Output the (x, y) coordinate of the center of the cell containing the given text.  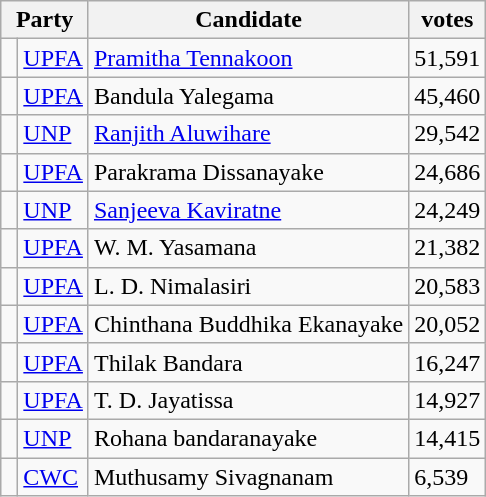
24,249 (448, 210)
Rohana bandaranayake (248, 438)
20,583 (448, 286)
45,460 (448, 96)
Candidate (248, 20)
Pramitha Tennakoon (248, 58)
Thilak Bandara (248, 362)
14,927 (448, 400)
14,415 (448, 438)
21,382 (448, 248)
Party (45, 20)
L. D. Nimalasiri (248, 286)
Sanjeeva Kaviratne (248, 210)
20,052 (448, 324)
CWC (54, 477)
W. M. Yasamana (248, 248)
51,591 (448, 58)
6,539 (448, 477)
T. D. Jayatissa (248, 400)
Muthusamy Sivagnanam (248, 477)
24,686 (448, 172)
Chinthana Buddhika Ekanayake (248, 324)
Ranjith Aluwihare (248, 134)
29,542 (448, 134)
16,247 (448, 362)
Parakrama Dissanayake (248, 172)
Bandula Yalegama (248, 96)
votes (448, 20)
